Extract the [x, y] coordinate from the center of the cell holding the provided text.  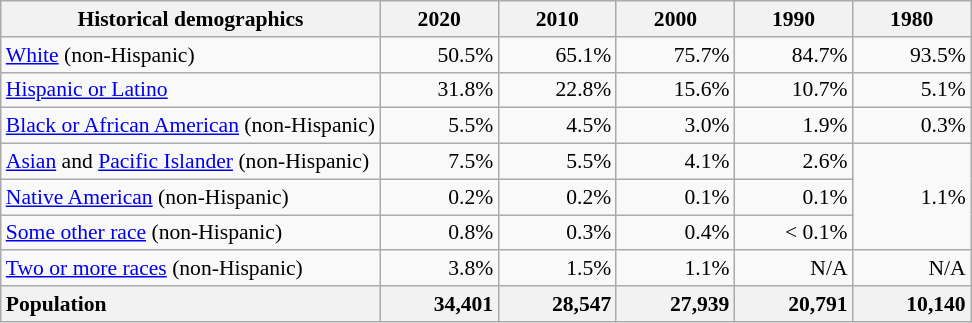
< 0.1% [793, 233]
10.7% [793, 90]
75.7% [675, 55]
Two or more races (non-Hispanic) [190, 269]
7.5% [439, 162]
28,547 [557, 304]
4.1% [675, 162]
Black or African American (non-Hispanic) [190, 126]
2.6% [793, 162]
27,939 [675, 304]
20,791 [793, 304]
1.9% [793, 126]
Native American (non-Hispanic) [190, 197]
2000 [675, 19]
Hispanic or Latino [190, 90]
Population [190, 304]
3.0% [675, 126]
0.4% [675, 233]
2010 [557, 19]
34,401 [439, 304]
1980 [912, 19]
5.1% [912, 90]
0.8% [439, 233]
4.5% [557, 126]
22.8% [557, 90]
15.6% [675, 90]
1.5% [557, 269]
31.8% [439, 90]
93.5% [912, 55]
65.1% [557, 55]
3.8% [439, 269]
10,140 [912, 304]
Some other race (non-Hispanic) [190, 233]
84.7% [793, 55]
50.5% [439, 55]
Asian and Pacific Islander (non-Hispanic) [190, 162]
Historical demographics [190, 19]
2020 [439, 19]
1990 [793, 19]
White (non-Hispanic) [190, 55]
